Return the (x, y) coordinate for the center point of the cell that contains the specified text.  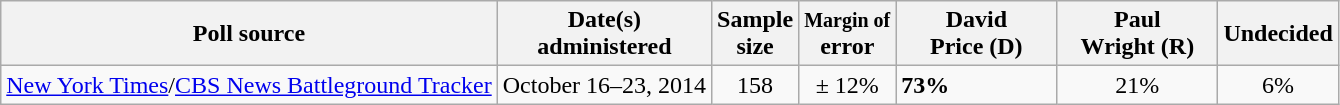
Poll source (249, 34)
158 (756, 85)
DavidPrice (D) (976, 34)
Margin oferror (848, 34)
Date(s)administered (604, 34)
21% (1138, 85)
New York Times/CBS News Battleground Tracker (249, 85)
Undecided (1278, 34)
Samplesize (756, 34)
± 12% (848, 85)
6% (1278, 85)
73% (976, 85)
October 16–23, 2014 (604, 85)
PaulWright (R) (1138, 34)
